Extract the [X, Y] coordinate from the center of the cell holding the provided text.  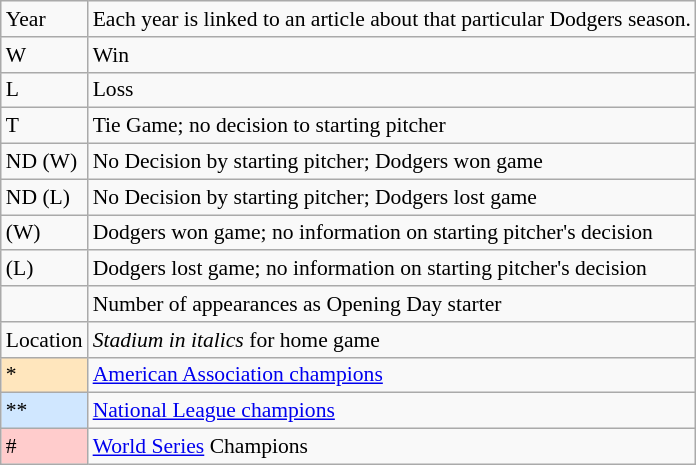
Win [392, 55]
National League champions [392, 411]
Tie Game; no decision to starting pitcher [392, 126]
** [44, 411]
Dodgers lost game; no information on starting pitcher's decision [392, 269]
(L) [44, 269]
ND (L) [44, 197]
No Decision by starting pitcher; Dodgers won game [392, 162]
Location [44, 340]
Stadium in italics for home game [392, 340]
Year [44, 19]
Number of appearances as Opening Day starter [392, 304]
ND (W) [44, 162]
L [44, 90]
* [44, 375]
Dodgers won game; no information on starting pitcher's decision [392, 233]
No Decision by starting pitcher; Dodgers lost game [392, 197]
American Association champions [392, 375]
Each year is linked to an article about that particular Dodgers season. [392, 19]
World Series Champions [392, 447]
(W) [44, 233]
W [44, 55]
T [44, 126]
# [44, 447]
Loss [392, 90]
